Return the [x, y] coordinate for the center point of the cell that contains the specified text.  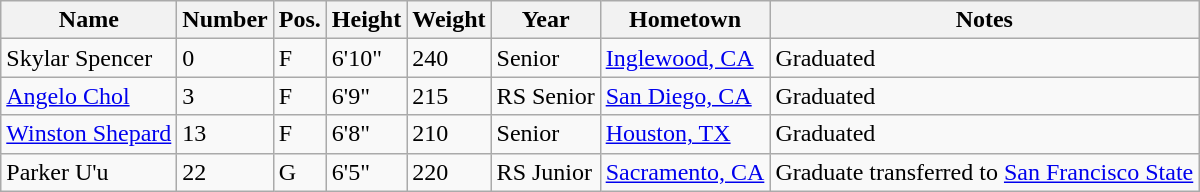
215 [449, 96]
Parker U'u [89, 172]
Number [225, 20]
6'8" [366, 134]
Winston Shepard [89, 134]
Height [366, 20]
Hometown [685, 20]
Year [546, 20]
240 [449, 58]
220 [449, 172]
Name [89, 20]
3 [225, 96]
RS Junior [546, 172]
RS Senior [546, 96]
San Diego, CA [685, 96]
0 [225, 58]
G [300, 172]
Skylar Spencer [89, 58]
210 [449, 134]
Weight [449, 20]
Sacramento, CA [685, 172]
6'9" [366, 96]
Houston, TX [685, 134]
Graduate transferred to San Francisco State [984, 172]
Pos. [300, 20]
Angelo Chol [89, 96]
22 [225, 172]
6'5" [366, 172]
Inglewood, CA [685, 58]
Notes [984, 20]
6'10" [366, 58]
13 [225, 134]
